Pinpoint the cell where the given text exists, returning its (x, y) midpoint coordinate. 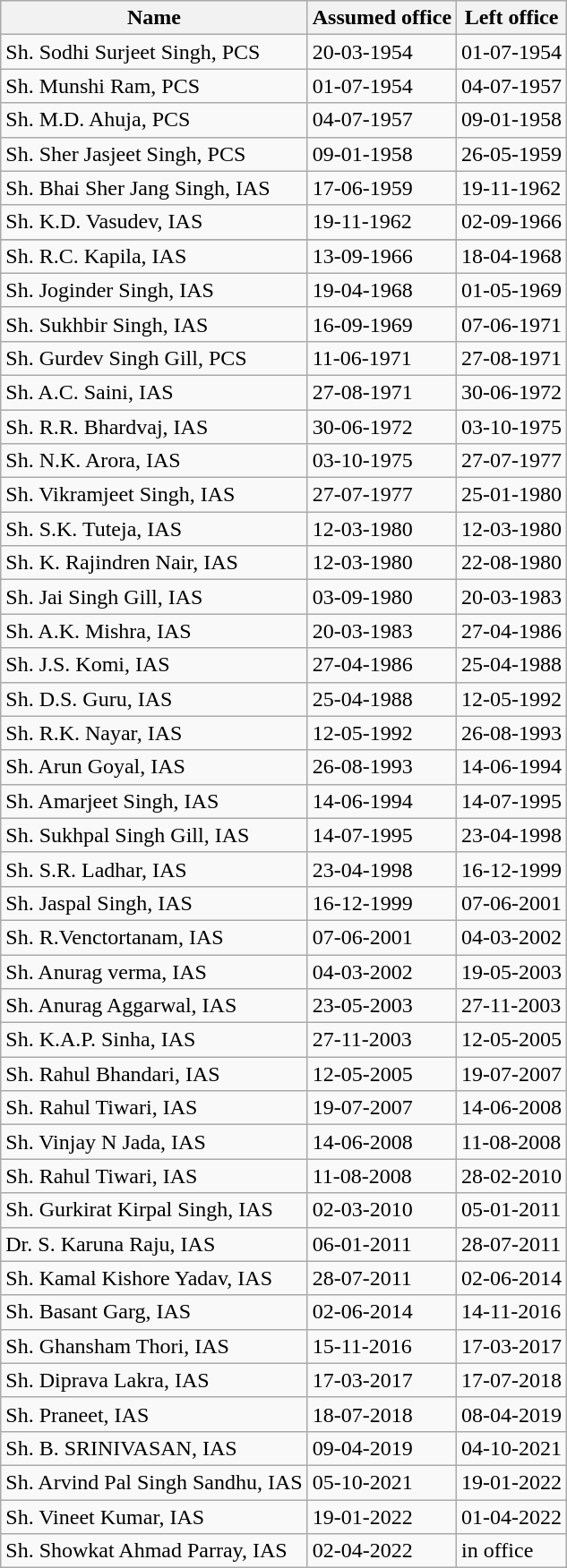
04-10-2021 (512, 1448)
Sh. R.K. Nayar, IAS (154, 733)
Sh. Kamal Kishore Yadav, IAS (154, 1278)
19-04-1968 (382, 290)
02-04-2022 (382, 1551)
05-01-2011 (512, 1210)
22-08-1980 (512, 563)
Sh. K.D. Vasudev, IAS (154, 222)
17-07-2018 (512, 1380)
Sh. Vikramjeet Singh, IAS (154, 495)
Sh. M.D. Ahuja, PCS (154, 120)
Sh. Diprava Lakra, IAS (154, 1380)
03-09-1980 (382, 597)
Dr. S. Karuna Raju, IAS (154, 1244)
13-09-1966 (382, 256)
Sh. R.R. Bhardvaj, IAS (154, 427)
06-01-2011 (382, 1244)
23-05-2003 (382, 1006)
19-05-2003 (512, 971)
Sh. Sukhpal Singh Gill, IAS (154, 835)
09-04-2019 (382, 1448)
11-06-1971 (382, 358)
Sh. R.C. Kapila, IAS (154, 256)
Sh. S.K. Tuteja, IAS (154, 529)
Sh. Bhai Sher Jang Singh, IAS (154, 188)
Left office (512, 18)
Sh. Arun Goyal, IAS (154, 767)
Sh. Arvind Pal Singh Sandhu, IAS (154, 1482)
Name (154, 18)
17-06-1959 (382, 188)
Sh. Jai Singh Gill, IAS (154, 597)
Sh. Gurdev Singh Gill, PCS (154, 358)
Sh. Joginder Singh, IAS (154, 290)
01-04-2022 (512, 1517)
02-03-2010 (382, 1210)
Sh. J.S. Komi, IAS (154, 665)
Sh. Praneet, IAS (154, 1414)
Sh. Munshi Ram, PCS (154, 86)
Sh. B. SRINIVASAN, IAS (154, 1448)
Sh. Showkat Ahmad Parray, IAS (154, 1551)
Sh. Vinjay N Jada, IAS (154, 1142)
Sh. Amarjeet Singh, IAS (154, 801)
Sh. Vineet Kumar, IAS (154, 1517)
18-07-2018 (382, 1414)
28-02-2010 (512, 1176)
08-04-2019 (512, 1414)
Sh. N.K. Arora, IAS (154, 461)
Sh. Anurag verma, IAS (154, 971)
15-11-2016 (382, 1346)
Sh. A.K. Mishra, IAS (154, 631)
05-10-2021 (382, 1482)
25-01-1980 (512, 495)
Sh. R.Venctortanam, IAS (154, 937)
in office (512, 1551)
Sh. Basant Garg, IAS (154, 1312)
01-05-1969 (512, 290)
Sh. S.R. Ladhar, IAS (154, 869)
Sh. Sher Jasjeet Singh, PCS (154, 154)
Sh. Gurkirat Kirpal Singh, IAS (154, 1210)
20-03-1954 (382, 52)
Sh. A.C. Saini, IAS (154, 392)
Sh. Sodhi Surjeet Singh, PCS (154, 52)
Sh. D.S. Guru, IAS (154, 699)
26-05-1959 (512, 154)
Sh. Anurag Aggarwal, IAS (154, 1006)
Assumed office (382, 18)
02-09-1966 (512, 222)
07-06-1971 (512, 324)
18-04-1968 (512, 256)
Sh. Ghansham Thori, IAS (154, 1346)
Sh. Sukhbir Singh, IAS (154, 324)
14-11-2016 (512, 1312)
Sh. Jaspal Singh, IAS (154, 903)
16-09-1969 (382, 324)
Sh. K.A.P. Sinha, IAS (154, 1040)
Sh. K. Rajindren Nair, IAS (154, 563)
Sh. Rahul Bhandari, IAS (154, 1074)
